Return [x, y] of the center of cell containing provided text 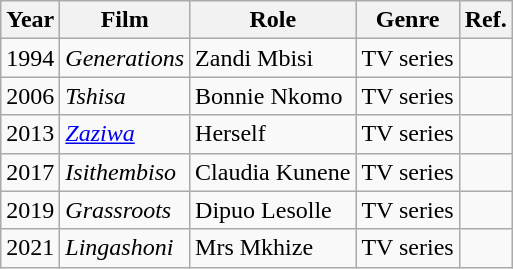
2019 [30, 210]
Genre [408, 20]
Film [125, 20]
Zandi Mbisi [273, 58]
Claudia Kunene [273, 172]
2013 [30, 134]
Grassroots [125, 210]
2017 [30, 172]
1994 [30, 58]
2006 [30, 96]
Zaziwa [125, 134]
Tshisa [125, 96]
Isithembiso [125, 172]
Year [30, 20]
Bonnie Nkomo [273, 96]
Dipuo Lesolle [273, 210]
Generations [125, 58]
2021 [30, 248]
Ref. [486, 20]
Herself [273, 134]
Lingashoni [125, 248]
Mrs Mkhize [273, 248]
Role [273, 20]
